Output the [X, Y] coordinate of the center of the cell containing the given text.  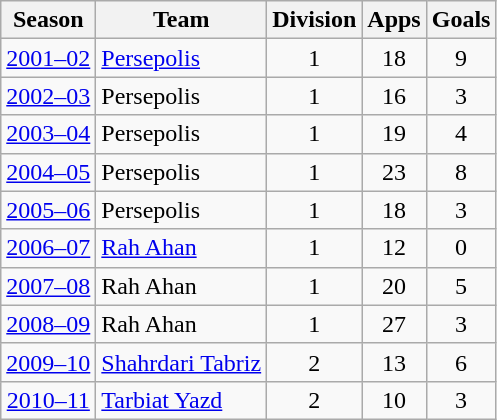
12 [394, 248]
23 [394, 172]
4 [461, 134]
Tarbiat Yazd [182, 400]
Team [182, 20]
2003–04 [48, 134]
2004–05 [48, 172]
19 [394, 134]
0 [461, 248]
2006–07 [48, 248]
2009–10 [48, 362]
Goals [461, 20]
Apps [394, 20]
10 [394, 400]
2008–09 [48, 324]
6 [461, 362]
2001–02 [48, 58]
Shahrdari Tabriz [182, 362]
5 [461, 286]
2007–08 [48, 286]
9 [461, 58]
16 [394, 96]
Season [48, 20]
Division [314, 20]
2005–06 [48, 210]
2002–03 [48, 96]
20 [394, 286]
13 [394, 362]
2010–11 [48, 400]
8 [461, 172]
27 [394, 324]
